Extract the [X, Y] coordinate from the center of the cell holding the provided text.  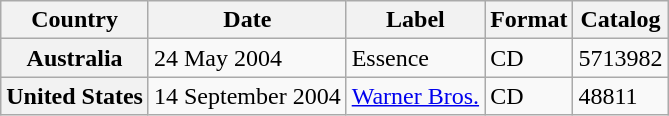
48811 [620, 96]
Country [75, 20]
United States [75, 96]
Format [529, 20]
24 May 2004 [247, 58]
Date [247, 20]
14 September 2004 [247, 96]
Label [415, 20]
Catalog [620, 20]
Warner Bros. [415, 96]
5713982 [620, 58]
Essence [415, 58]
Australia [75, 58]
